Detect which cell encompasses the target text, then output its (x, y) center coordinate. 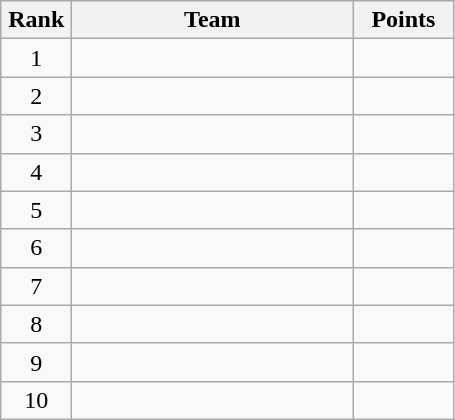
5 (36, 210)
Rank (36, 20)
Points (404, 20)
1 (36, 58)
2 (36, 96)
10 (36, 400)
7 (36, 286)
3 (36, 134)
8 (36, 324)
Team (212, 20)
6 (36, 248)
4 (36, 172)
9 (36, 362)
